Provide the (X, Y) coordinate of the cell's center where the given text is located.  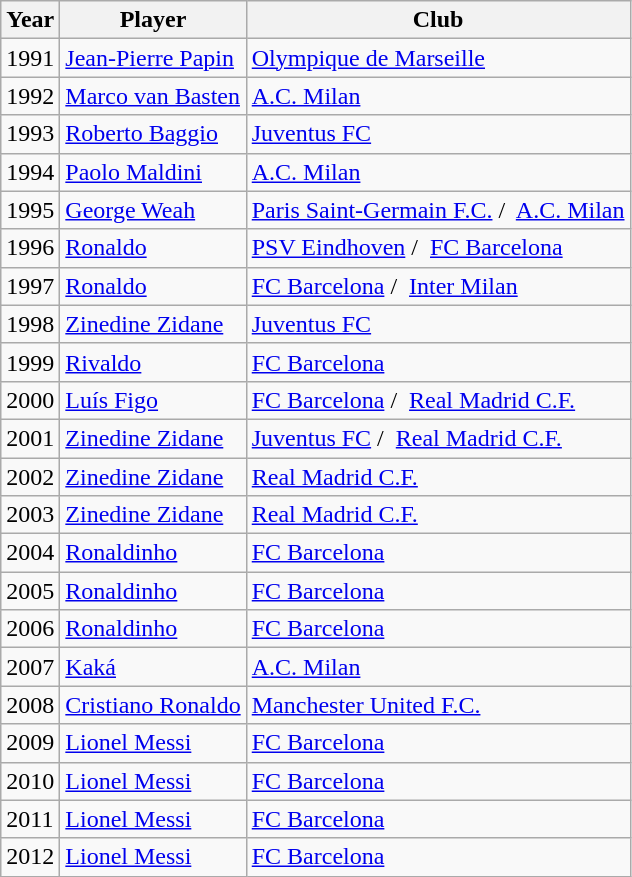
FC Barcelona / Real Madrid C.F. (438, 400)
Roberto Baggio (153, 134)
Manchester United F.C. (438, 705)
George Weah (153, 210)
2012 (30, 857)
Luís Figo (153, 400)
2002 (30, 477)
Rivaldo (153, 362)
2011 (30, 819)
2009 (30, 743)
1991 (30, 58)
1995 (30, 210)
2010 (30, 781)
2001 (30, 438)
Jean-Pierre Papin (153, 58)
2004 (30, 553)
2000 (30, 400)
Marco van Basten (153, 96)
Club (438, 20)
1994 (30, 172)
2006 (30, 629)
2007 (30, 667)
1999 (30, 362)
Cristiano Ronaldo (153, 705)
1997 (30, 286)
Olympique de Marseille (438, 58)
Juventus FC / Real Madrid C.F. (438, 438)
PSV Eindhoven / FC Barcelona (438, 248)
1993 (30, 134)
Kaká (153, 667)
1996 (30, 248)
2005 (30, 591)
1998 (30, 324)
Player (153, 20)
1992 (30, 96)
Year (30, 20)
FC Barcelona / Inter Milan (438, 286)
2008 (30, 705)
Paolo Maldini (153, 172)
Paris Saint-Germain F.C. / A.C. Milan (438, 210)
2003 (30, 515)
